Capture the cell that displays the provided text and extract its (X, Y) central coordinate. 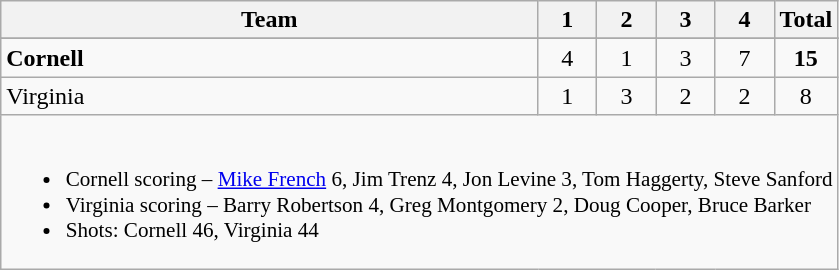
15 (806, 58)
Cornell (270, 58)
7 (744, 58)
Total (806, 20)
Team (270, 20)
8 (806, 96)
Virginia (270, 96)
